Extract the (x, y) coordinate from the center of the cell holding the provided text.  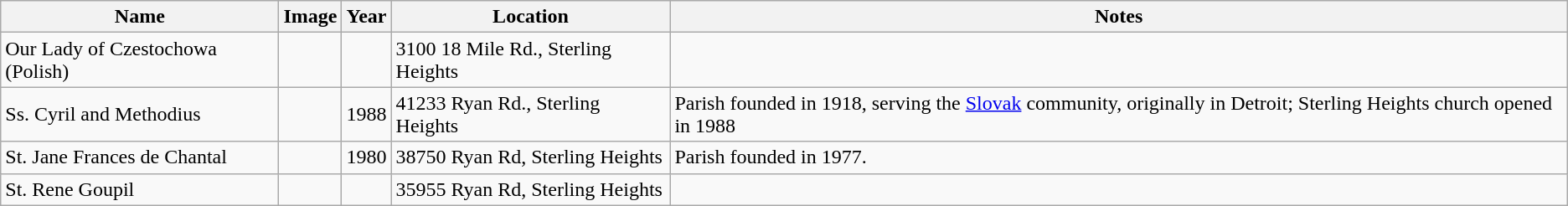
Name (140, 17)
Our Lady of Czestochowa (Polish) (140, 60)
Notes (1119, 17)
38750 Ryan Rd, Sterling Heights (531, 157)
Parish founded in 1977. (1119, 157)
Year (367, 17)
Location (531, 17)
Ss. Cyril and Methodius (140, 114)
St. Jane Frances de Chantal (140, 157)
35955 Ryan Rd, Sterling Heights (531, 189)
Image (310, 17)
1988 (367, 114)
St. Rene Goupil (140, 189)
41233 Ryan Rd., Sterling Heights (531, 114)
1980 (367, 157)
3100 18 Mile Rd., Sterling Heights (531, 60)
Parish founded in 1918, serving the Slovak community, originally in Detroit; Sterling Heights church opened in 1988 (1119, 114)
